Identify which cell holds the provided text, then report its (x, y) central coordinate. 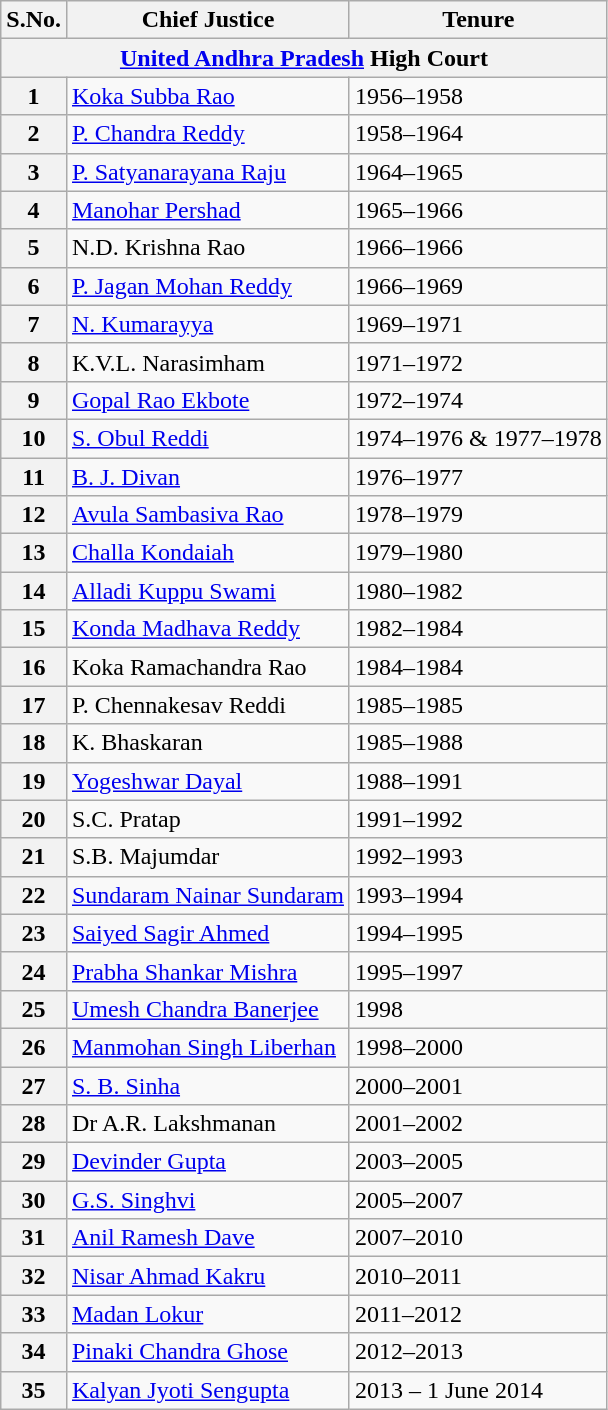
Koka Ramachandra Rao (208, 667)
Avula Sambasiva Rao (208, 515)
S. Obul Reddi (208, 438)
1969–1971 (478, 324)
Manohar Pershad (208, 210)
Chief Justice (208, 20)
1972–1974 (478, 400)
14 (34, 591)
6 (34, 286)
25 (34, 1009)
15 (34, 629)
Devinder Gupta (208, 1162)
Pinaki Chandra Ghose (208, 1352)
28 (34, 1124)
P. Chandra Reddy (208, 134)
1995–1997 (478, 971)
Challa Kondaiah (208, 553)
17 (34, 705)
18 (34, 743)
1966–1969 (478, 286)
1988–1991 (478, 781)
2013 – 1 June 2014 (478, 1390)
Kalyan Jyoti Sengupta (208, 1390)
5 (34, 248)
1958–1964 (478, 134)
24 (34, 971)
Tenure (478, 20)
P. Satyanarayana Raju (208, 172)
G.S. Singhvi (208, 1200)
31 (34, 1238)
20 (34, 819)
United Andhra Pradesh High Court (304, 58)
1964–1965 (478, 172)
1978–1979 (478, 515)
2007–2010 (478, 1238)
Koka Subba Rao (208, 96)
Prabha Shankar Mishra (208, 971)
13 (34, 553)
2005–2007 (478, 1200)
10 (34, 438)
1984–1984 (478, 667)
1991–1992 (478, 819)
32 (34, 1276)
19 (34, 781)
B. J. Divan (208, 477)
1998–2000 (478, 1047)
1993–1994 (478, 895)
3 (34, 172)
35 (34, 1390)
S.C. Pratap (208, 819)
2003–2005 (478, 1162)
K. Bhaskaran (208, 743)
Dr A.R. Lakshmanan (208, 1124)
1965–1966 (478, 210)
Madan Lokur (208, 1314)
33 (34, 1314)
Umesh Chandra Banerjee (208, 1009)
N.D. Krishna Rao (208, 248)
23 (34, 933)
1976–1977 (478, 477)
1974–1976 & 1977–1978 (478, 438)
1982–1984 (478, 629)
1979–1980 (478, 553)
S.B. Majumdar (208, 857)
1980–1982 (478, 591)
16 (34, 667)
1994–1995 (478, 933)
P. Jagan Mohan Reddy (208, 286)
Saiyed Sagir Ahmed (208, 933)
4 (34, 210)
Gopal Rao Ekbote (208, 400)
Yogeshwar Dayal (208, 781)
Nisar Ahmad Kakru (208, 1276)
2010–2011 (478, 1276)
30 (34, 1200)
34 (34, 1352)
1971–1972 (478, 362)
1 (34, 96)
1956–1958 (478, 96)
2000–2001 (478, 1085)
1992–1993 (478, 857)
26 (34, 1047)
9 (34, 400)
S.No. (34, 20)
8 (34, 362)
12 (34, 515)
27 (34, 1085)
29 (34, 1162)
22 (34, 895)
11 (34, 477)
1966–1966 (478, 248)
N. Kumarayya (208, 324)
Anil Ramesh Dave (208, 1238)
21 (34, 857)
1998 (478, 1009)
Konda Madhava Reddy (208, 629)
1985–1985 (478, 705)
Alladi Kuppu Swami (208, 591)
Manmohan Singh Liberhan (208, 1047)
2011–2012 (478, 1314)
2012–2013 (478, 1352)
2 (34, 134)
1985–1988 (478, 743)
Sundaram Nainar Sundaram (208, 895)
7 (34, 324)
P. Chennakesav Reddi (208, 705)
K.V.L. Narasimham (208, 362)
2001–2002 (478, 1124)
S. B. Sinha (208, 1085)
